Provide the (X, Y) coordinate of the cell's center where the given text is located.  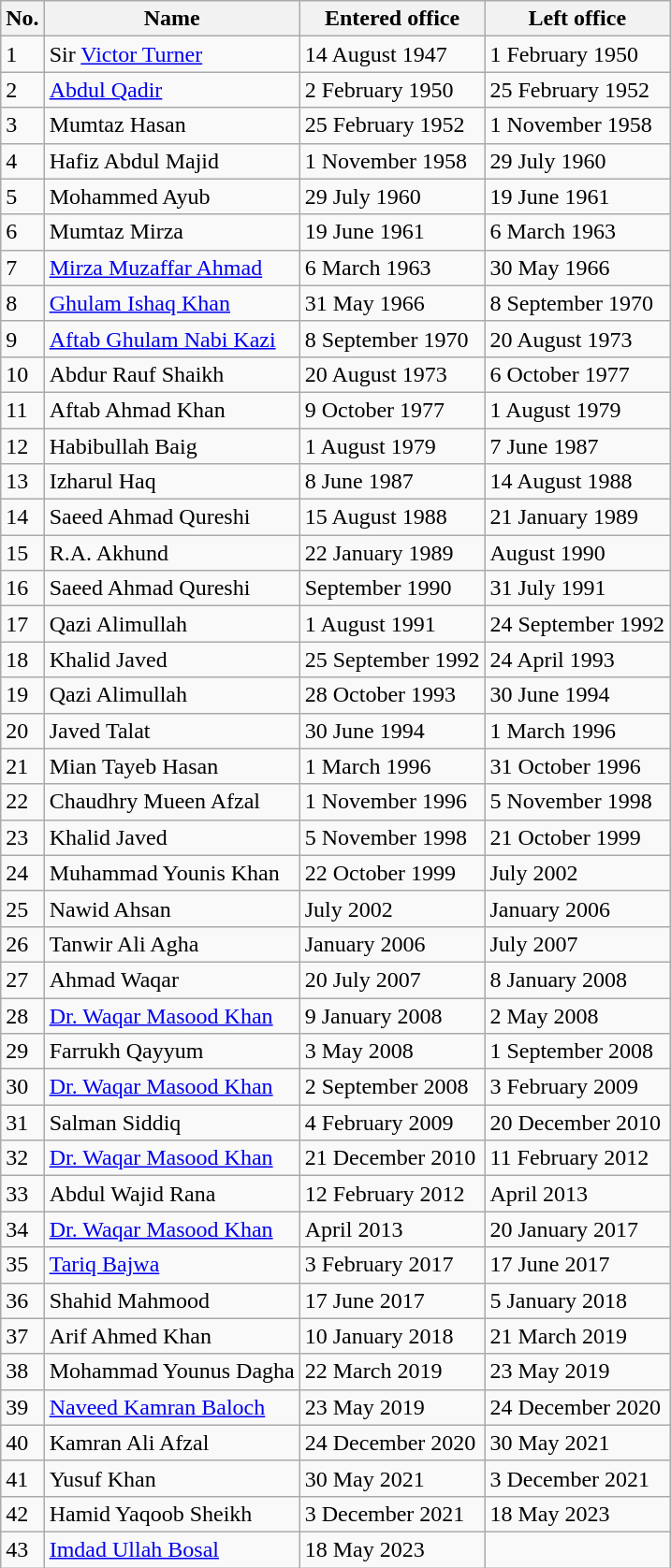
R.A. Akhund (172, 553)
22 October 1999 (392, 873)
34 (22, 1229)
Hafiz Abdul Majid (172, 161)
25 (22, 908)
Izharul Haq (172, 482)
24 September 1992 (577, 624)
6 October 1977 (577, 374)
22 March 2019 (392, 1372)
4 February 2009 (392, 1123)
39 (22, 1407)
Tanwir Ali Agha (172, 944)
Abdul Wajid Rana (172, 1194)
5 (22, 196)
29 (22, 1052)
8 (22, 303)
20 July 2007 (392, 980)
40 (22, 1443)
20 December 2010 (577, 1123)
22 (22, 802)
Abdul Qadir (172, 90)
25 September 1992 (392, 660)
Chaudhry Mueen Afzal (172, 802)
19 (22, 695)
1 September 2008 (577, 1052)
9 January 2008 (392, 1015)
Tariq Bajwa (172, 1265)
Entered office (392, 19)
42 (22, 1514)
30 (22, 1087)
1 (22, 54)
Javed Talat (172, 731)
Ahmad Waqar (172, 980)
Nawid Ahsan (172, 908)
8 January 2008 (577, 980)
26 (22, 944)
21 (22, 766)
Mohammad Younus Dagha (172, 1372)
36 (22, 1300)
21 December 2010 (392, 1158)
3 February 2009 (577, 1087)
Left office (577, 19)
13 (22, 482)
Hamid Yaqoob Sheikh (172, 1514)
Mirza Muzaffar Ahmad (172, 268)
9 (22, 339)
Arif Ahmed Khan (172, 1336)
30 May 1966 (577, 268)
41 (22, 1478)
15 (22, 553)
17 (22, 624)
35 (22, 1265)
14 (22, 517)
31 May 1966 (392, 303)
3 (22, 125)
Imdad Ullah Bosal (172, 1549)
Habibullah Baig (172, 446)
38 (22, 1372)
37 (22, 1336)
Kamran Ali Afzal (172, 1443)
August 1990 (577, 553)
Muhammad Younis Khan (172, 873)
6 (22, 232)
3 February 2017 (392, 1265)
12 (22, 446)
Mohammed Ayub (172, 196)
Salman Siddiq (172, 1123)
11 February 2012 (577, 1158)
24 April 1993 (577, 660)
1 August 1991 (392, 624)
10 January 2018 (392, 1336)
21 January 1989 (577, 517)
15 August 1988 (392, 517)
3 May 2008 (392, 1052)
14 August 1947 (392, 54)
32 (22, 1158)
5 January 2018 (577, 1300)
21 October 1999 (577, 837)
Sir Victor Turner (172, 54)
Mian Tayeb Hasan (172, 766)
21 March 2019 (577, 1336)
2 September 2008 (392, 1087)
Mumtaz Hasan (172, 125)
2 (22, 90)
2 May 2008 (577, 1015)
10 (22, 374)
Name (172, 19)
Yusuf Khan (172, 1478)
Naveed Kamran Baloch (172, 1407)
20 January 2017 (577, 1229)
22 January 1989 (392, 553)
1 November 1996 (392, 802)
23 (22, 837)
18 (22, 660)
28 October 1993 (392, 695)
43 (22, 1549)
7 (22, 268)
27 (22, 980)
1 February 1950 (577, 54)
20 (22, 731)
Aftab Ghulam Nabi Kazi (172, 339)
14 August 1988 (577, 482)
12 February 2012 (392, 1194)
31 October 1996 (577, 766)
24 (22, 873)
Farrukh Qayyum (172, 1052)
33 (22, 1194)
4 (22, 161)
No. (22, 19)
7 June 1987 (577, 446)
September 1990 (392, 588)
31 July 1991 (577, 588)
2 February 1950 (392, 90)
Abdur Rauf Shaikh (172, 374)
31 (22, 1123)
Mumtaz Mirza (172, 232)
8 June 1987 (392, 482)
28 (22, 1015)
9 October 1977 (392, 410)
16 (22, 588)
July 2007 (577, 944)
Aftab Ahmad Khan (172, 410)
Ghulam Ishaq Khan (172, 303)
11 (22, 410)
Shahid Mahmood (172, 1300)
